Determine the (x, y) coordinate at the center of the cell enclosing the given text.  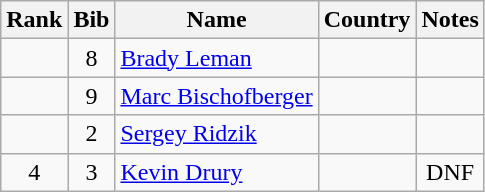
Marc Bischofberger (216, 96)
Sergey Ridzik (216, 134)
Rank (34, 20)
Bib (92, 20)
Notes (450, 20)
2 (92, 134)
Kevin Drury (216, 172)
DNF (450, 172)
4 (34, 172)
Country (367, 20)
Brady Leman (216, 58)
8 (92, 58)
Name (216, 20)
3 (92, 172)
9 (92, 96)
